Identify which cell holds the provided text, then report its (x, y) central coordinate. 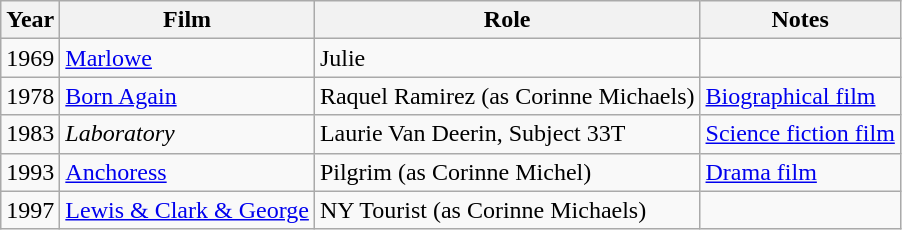
Raquel Ramirez (as Corinne Michaels) (507, 96)
1969 (30, 58)
1993 (30, 172)
Born Again (188, 96)
1997 (30, 210)
Notes (800, 20)
1983 (30, 134)
Film (188, 20)
Biographical film (800, 96)
Science fiction film (800, 134)
1978 (30, 96)
Laurie Van Deerin, Subject 33T (507, 134)
Drama film (800, 172)
NY Tourist (as Corinne Michaels) (507, 210)
Role (507, 20)
Julie (507, 58)
Year (30, 20)
Lewis & Clark & George (188, 210)
Marlowe (188, 58)
Laboratory (188, 134)
Pilgrim (as Corinne Michel) (507, 172)
Anchoress (188, 172)
